Return the [X, Y] coordinate for the center point of the cell that contains the specified text.  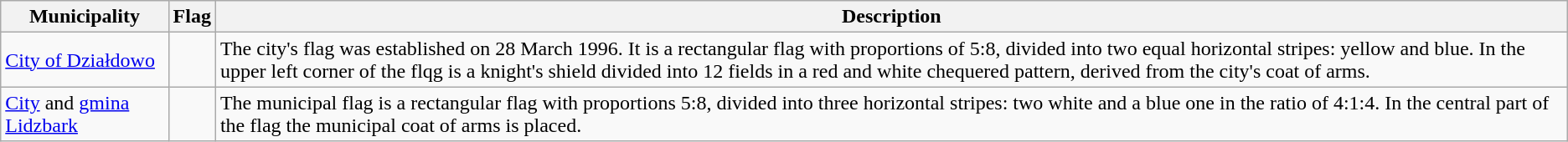
City and gmina Lidzbark [85, 114]
City of Działdowo [85, 60]
Description [891, 17]
Municipality [85, 17]
Flag [192, 17]
